Scan for the cell matching the given text and deliver its [X, Y] coordinate at center. 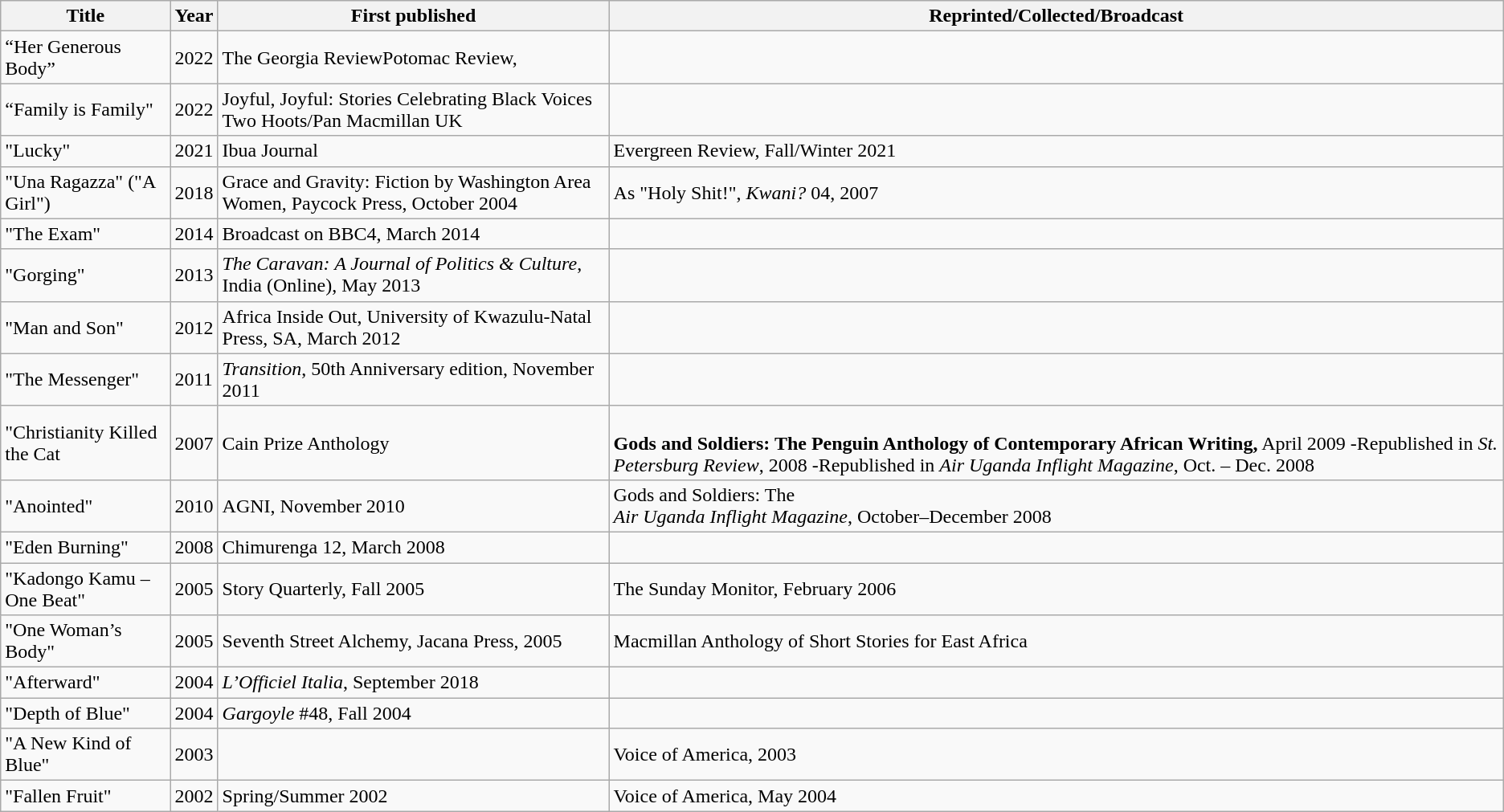
2002 [194, 796]
Joyful, Joyful: Stories Celebrating Black Voices Two Hoots/Pan Macmillan UK [413, 109]
"Depth of Blue" [85, 713]
2008 [194, 547]
2021 [194, 151]
"Una Ragazza" ("A Girl") [85, 193]
Broadcast on BBC4, March 2014 [413, 234]
Title [85, 16]
Gargoyle #48, Fall 2004 [413, 713]
Ibua Journal [413, 151]
"Eden Burning" [85, 547]
2011 [194, 379]
Voice of America, May 2004 [1056, 796]
"One Woman’s Body" [85, 641]
Macmillan Anthology of Short Stories for East Africa [1056, 641]
Gods and Soldiers: TheAir Uganda Inflight Magazine, October–December 2008 [1056, 506]
"Christianity Killed the Cat [85, 443]
"A New Kind of Blue" [85, 755]
"Afterward" [85, 683]
Grace and Gravity: Fiction by Washington Area Women, Paycock Press, October 2004 [413, 193]
Chimurenga 12, March 2008 [413, 547]
2014 [194, 234]
"The Messenger" [85, 379]
2003 [194, 755]
Spring/Summer 2002 [413, 796]
"Gorging" [85, 275]
“Her Generous Body” [85, 58]
Year [194, 16]
Story Quarterly, Fall 2005 [413, 588]
2018 [194, 193]
Transition, 50th Anniversary edition, November 2011 [413, 379]
"Man and Son" [85, 328]
AGNI, November 2010 [413, 506]
“Family is Family" [85, 109]
Evergreen Review, Fall/Winter 2021 [1056, 151]
"Fallen Fruit" [85, 796]
Seventh Street Alchemy, Jacana Press, 2005 [413, 641]
2007 [194, 443]
First published [413, 16]
"Kadongo Kamu – One Beat" [85, 588]
The Georgia ReviewPotomac Review, [413, 58]
Reprinted/Collected/Broadcast [1056, 16]
"Lucky" [85, 151]
The Sunday Monitor, February 2006 [1056, 588]
L’Officiel Italia, September 2018 [413, 683]
Cain Prize Anthology [413, 443]
As "Holy Shit!", Kwani? 04, 2007 [1056, 193]
2010 [194, 506]
Voice of America, 2003 [1056, 755]
The Caravan: A Journal of Politics & Culture, India (Online), May 2013 [413, 275]
Africa Inside Out, University of Kwazulu-Natal Press, SA, March 2012 [413, 328]
2013 [194, 275]
"The Exam" [85, 234]
"Anointed" [85, 506]
2012 [194, 328]
